Return the (x, y) coordinate for the center point of the cell that contains the specified text.  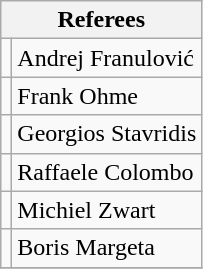
Georgios Stavridis (107, 134)
Boris Margeta (107, 248)
Andrej Franulović (107, 58)
Raffaele Colombo (107, 172)
Referees (102, 20)
Frank Ohme (107, 96)
Michiel Zwart (107, 210)
